Return the [x, y] coordinate for the center point of the cell that contains the specified text.  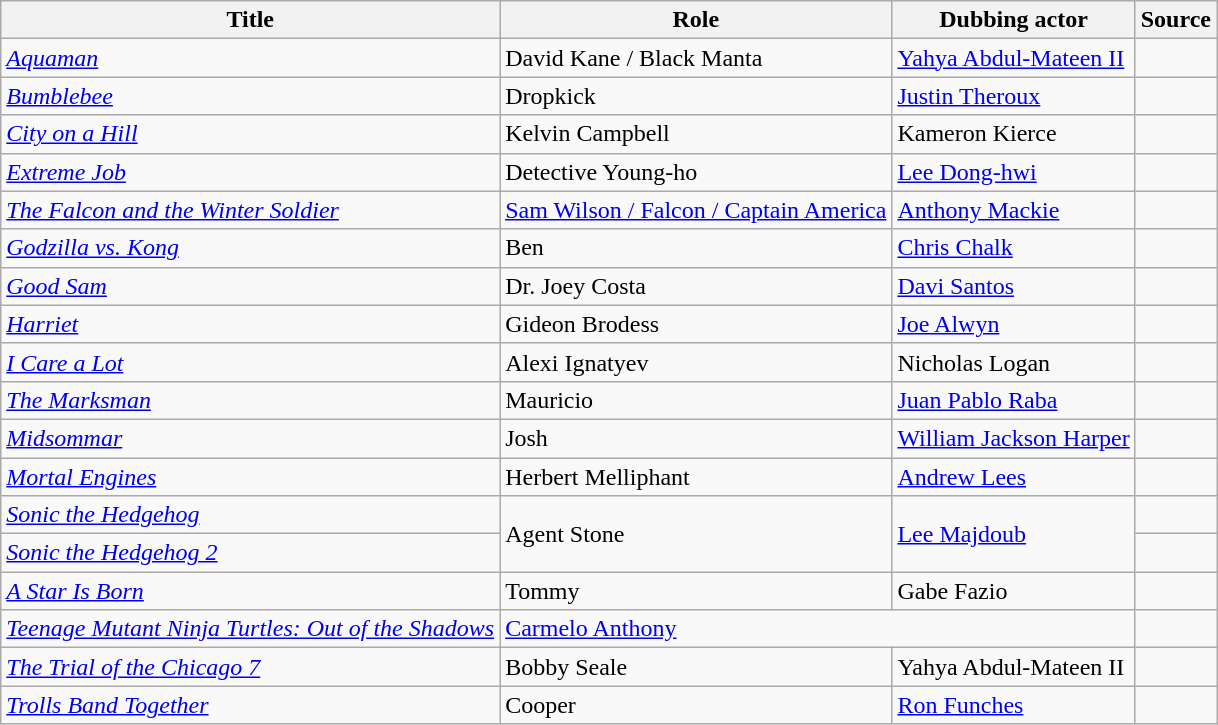
Lee Majdoub [1014, 534]
Agent Stone [696, 534]
Mauricio [696, 400]
Nicholas Logan [1014, 362]
The Marksman [250, 400]
I Care a Lot [250, 362]
Juan Pablo Raba [1014, 400]
Sonic the Hedgehog 2 [250, 553]
Lee Dong-hwi [1014, 172]
Herbert Melliphant [696, 477]
Davi Santos [1014, 286]
Kameron Kierce [1014, 134]
Gabe Fazio [1014, 591]
Extreme Job [250, 172]
Ben [696, 248]
Dubbing actor [1014, 20]
Carmelo Anthony [818, 629]
Dropkick [696, 96]
Good Sam [250, 286]
Bobby Seale [696, 667]
Tommy [696, 591]
Mortal Engines [250, 477]
Justin Theroux [1014, 96]
David Kane / Black Manta [696, 58]
The Trial of the Chicago 7 [250, 667]
Sonic the Hedgehog [250, 515]
City on a Hill [250, 134]
The Falcon and the Winter Soldier [250, 210]
Ron Funches [1014, 705]
Midsommar [250, 438]
Kelvin Campbell [696, 134]
Role [696, 20]
Cooper [696, 705]
Anthony Mackie [1014, 210]
Trolls Band Together [250, 705]
Alexi Ignatyev [696, 362]
Source [1176, 20]
Chris Chalk [1014, 248]
A Star Is Born [250, 591]
William Jackson Harper [1014, 438]
Detective Young-ho [696, 172]
Teenage Mutant Ninja Turtles: Out of the Shadows [250, 629]
Sam Wilson / Falcon / Captain America [696, 210]
Title [250, 20]
Gideon Brodess [696, 324]
Godzilla vs. Kong [250, 248]
Andrew Lees [1014, 477]
Josh [696, 438]
Dr. Joey Costa [696, 286]
Joe Alwyn [1014, 324]
Aquaman [250, 58]
Bumblebee [250, 96]
Harriet [250, 324]
